Find where the given text appears and provide that cell's center as [X, Y] coordinate. 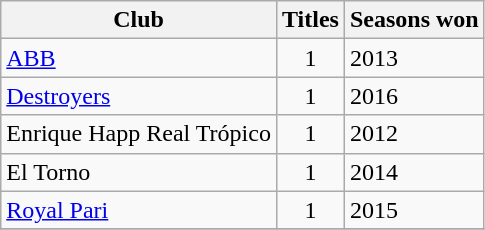
ABB [139, 58]
Royal Pari [139, 210]
Seasons won [414, 20]
Destroyers [139, 96]
Titles [310, 20]
2013 [414, 58]
El Torno [139, 172]
Enrique Happ Real Trópico [139, 134]
2014 [414, 172]
2015 [414, 210]
2012 [414, 134]
Club [139, 20]
2016 [414, 96]
